Identify which cell holds the provided text, then report its (X, Y) central coordinate. 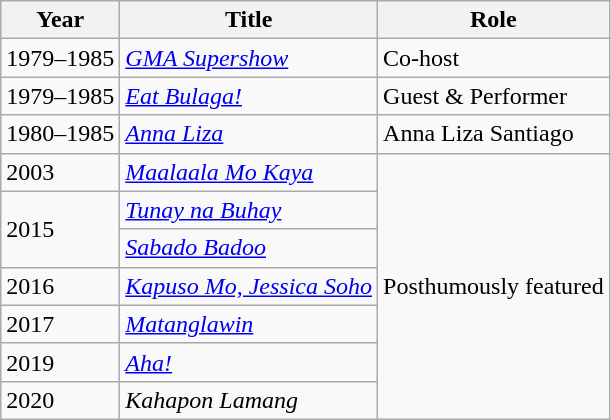
Kahapon Lamang (249, 400)
Guest & Performer (494, 96)
GMA Supershow (249, 58)
2003 (60, 172)
2016 (60, 286)
Title (249, 20)
1980–1985 (60, 134)
Maalaala Mo Kaya (249, 172)
Co-host (494, 58)
Kapuso Mo, Jessica Soho (249, 286)
Tunay na Buhay (249, 210)
Eat Bulaga! (249, 96)
Aha! (249, 362)
Anna Liza Santiago (494, 134)
2015 (60, 229)
2017 (60, 324)
Sabado Badoo (249, 248)
Year (60, 20)
Anna Liza (249, 134)
2020 (60, 400)
2019 (60, 362)
Role (494, 20)
Matanglawin (249, 324)
Posthumously featured (494, 286)
